Detect which cell encompasses the target text, then output its (X, Y) center coordinate. 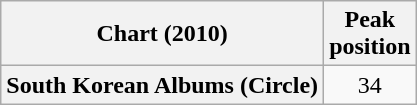
34 (370, 85)
Chart (2010) (162, 34)
South Korean Albums (Circle) (162, 85)
Peakposition (370, 34)
